Output the [x, y] coordinate of the center of the cell containing the given text.  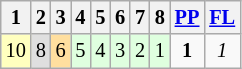
PP [188, 17]
7 [140, 17]
10 [16, 51]
FL [222, 17]
